Detect which cell encompasses the target text, then output its (x, y) center coordinate. 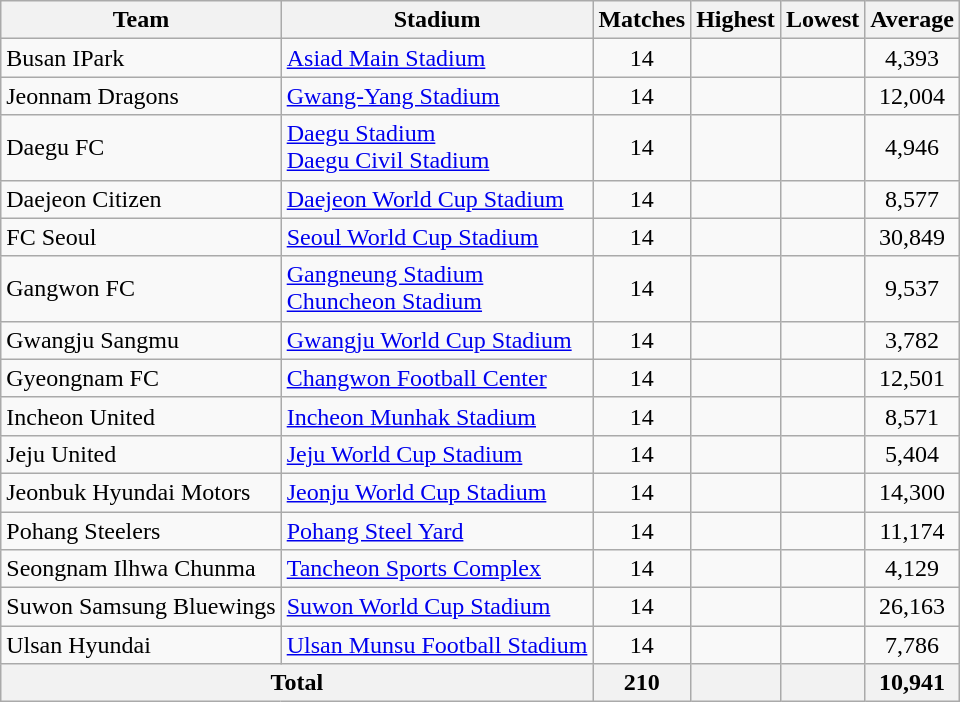
Jeju World Cup Stadium (437, 454)
12,004 (912, 96)
Daejeon World Cup Stadium (437, 199)
Gyeongnam FC (141, 378)
8,571 (912, 416)
Ulsan Hyundai (141, 645)
Gwang-Yang Stadium (437, 96)
4,946 (912, 148)
Suwon World Cup Stadium (437, 607)
Daegu FC (141, 148)
Changwon Football Center (437, 378)
Total (297, 683)
Gwangju Sangmu (141, 340)
Gangwon FC (141, 288)
Jeonju World Cup Stadium (437, 492)
Gangneung Stadium Chuncheon Stadium (437, 288)
Team (141, 20)
4,393 (912, 58)
FC Seoul (141, 237)
Pohang Steel Yard (437, 531)
Suwon Samsung Bluewings (141, 607)
7,786 (912, 645)
5,404 (912, 454)
14,300 (912, 492)
30,849 (912, 237)
Busan IPark (141, 58)
Seongnam Ilhwa Chunma (141, 569)
Seoul World Cup Stadium (437, 237)
10,941 (912, 683)
Daejeon Citizen (141, 199)
Jeonnam Dragons (141, 96)
26,163 (912, 607)
Daegu StadiumDaegu Civil Stadium (437, 148)
Highest (736, 20)
Jeonbuk Hyundai Motors (141, 492)
Incheon United (141, 416)
Lowest (822, 20)
3,782 (912, 340)
Gwangju World Cup Stadium (437, 340)
Stadium (437, 20)
210 (642, 683)
Jeju United (141, 454)
9,537 (912, 288)
Tancheon Sports Complex (437, 569)
8,577 (912, 199)
Ulsan Munsu Football Stadium (437, 645)
11,174 (912, 531)
4,129 (912, 569)
Asiad Main Stadium (437, 58)
Average (912, 20)
Incheon Munhak Stadium (437, 416)
12,501 (912, 378)
Matches (642, 20)
Pohang Steelers (141, 531)
